Return the (X, Y) coordinate for the center point of the cell that contains the specified text.  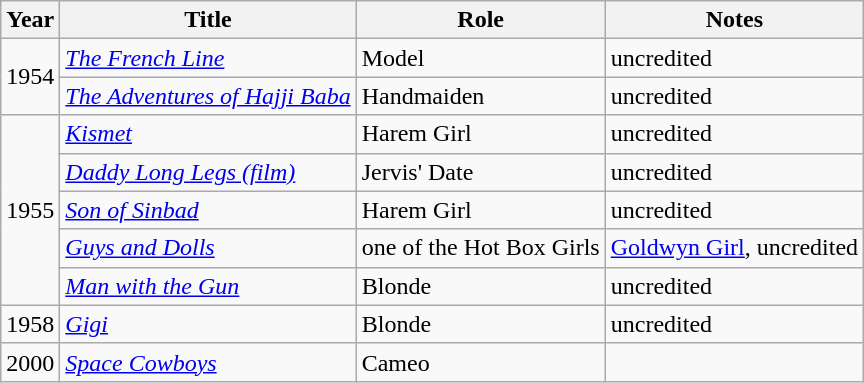
2000 (30, 362)
Model (480, 58)
Year (30, 20)
1958 (30, 324)
Kismet (208, 134)
1954 (30, 77)
Jervis' Date (480, 172)
Goldwyn Girl, uncredited (734, 248)
Title (208, 20)
Handmaiden (480, 96)
Gigi (208, 324)
Notes (734, 20)
Role (480, 20)
Man with the Gun (208, 286)
The French Line (208, 58)
Space Cowboys (208, 362)
one of the Hot Box Girls (480, 248)
Daddy Long Legs (film) (208, 172)
Guys and Dolls (208, 248)
1955 (30, 210)
Son of Sinbad (208, 210)
The Adventures of Hajji Baba (208, 96)
Cameo (480, 362)
